Return [x, y] of the center of cell containing provided text 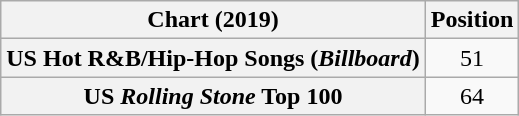
Position [472, 20]
Chart (2019) [213, 20]
US Rolling Stone Top 100 [213, 96]
US Hot R&B/Hip-Hop Songs (Billboard) [213, 58]
51 [472, 58]
64 [472, 96]
